Return (x, y) of the center of cell containing provided text 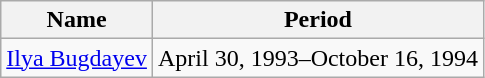
Period (318, 20)
April 30, 1993–October 16, 1994 (318, 58)
Ilya Bugdayev (77, 58)
Name (77, 20)
